From the cell containing the given text, extract its center point as (x, y) coordinate. 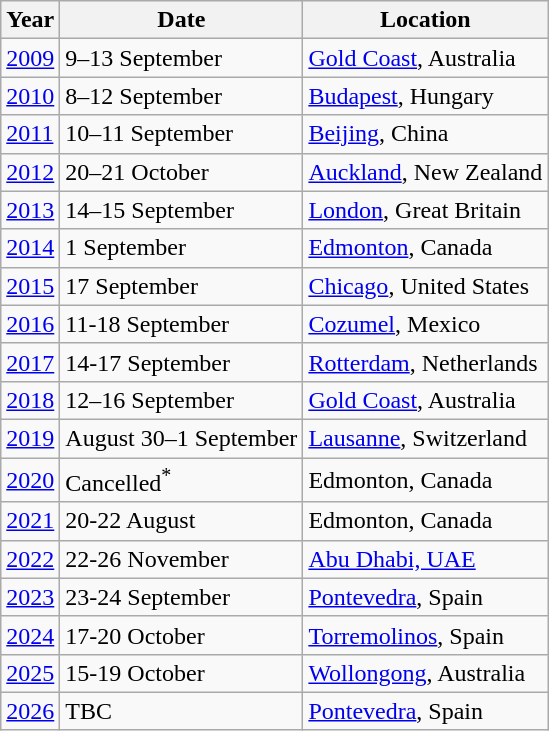
12–16 September (182, 400)
Torremolinos, Spain (426, 635)
2020 (30, 480)
2012 (30, 172)
23-24 September (182, 597)
Location (426, 20)
22-26 November (182, 559)
Lausanne, Switzerland (426, 438)
Chicago, United States (426, 286)
20–21 October (182, 172)
14–15 September (182, 210)
2021 (30, 521)
Auckland, New Zealand (426, 172)
Date (182, 20)
Cozumel, Mexico (426, 324)
London, Great Britain (426, 210)
14-17 September (182, 362)
2025 (30, 673)
2009 (30, 58)
10–11 September (182, 134)
2024 (30, 635)
2022 (30, 559)
Abu Dhabi, UAE (426, 559)
Beijing, China (426, 134)
2011 (30, 134)
11-18 September (182, 324)
Year (30, 20)
9–13 September (182, 58)
1 September (182, 248)
2018 (30, 400)
2023 (30, 597)
17-20 October (182, 635)
2014 (30, 248)
August 30–1 September (182, 438)
2016 (30, 324)
17 September (182, 286)
2013 (30, 210)
2017 (30, 362)
8–12 September (182, 96)
15-19 October (182, 673)
2019 (30, 438)
Cancelled* (182, 480)
2026 (30, 711)
TBC (182, 711)
2015 (30, 286)
20-22 August (182, 521)
Rotterdam, Netherlands (426, 362)
Wollongong, Australia (426, 673)
Budapest, Hungary (426, 96)
2010 (30, 96)
